Output the [X, Y] coordinate of the center of the cell containing the given text.  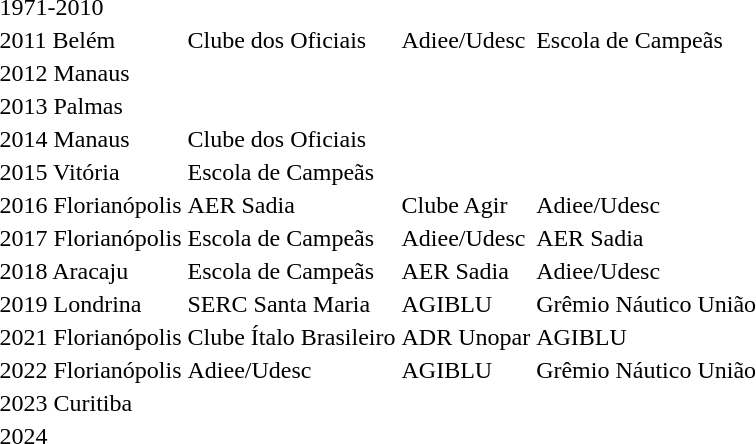
Clube Ítalo Brasileiro [292, 337]
SERC Santa Maria [292, 304]
ADR Unopar [466, 337]
Clube Agir [466, 205]
